Pinpoint the cell where the given text exists, returning its (x, y) midpoint coordinate. 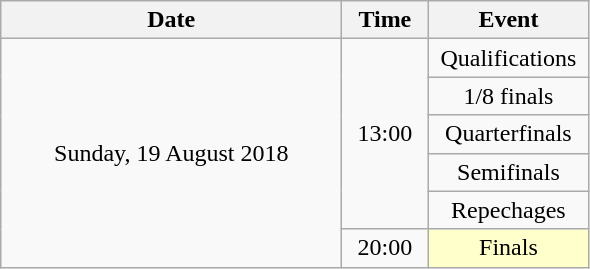
Qualifications (508, 58)
20:00 (385, 248)
Date (172, 20)
13:00 (385, 134)
Quarterfinals (508, 134)
Repechages (508, 210)
Finals (508, 248)
Event (508, 20)
Time (385, 20)
Semifinals (508, 172)
Sunday, 19 August 2018 (172, 153)
1/8 finals (508, 96)
